Scan for the cell matching the given text and deliver its [x, y] coordinate at center. 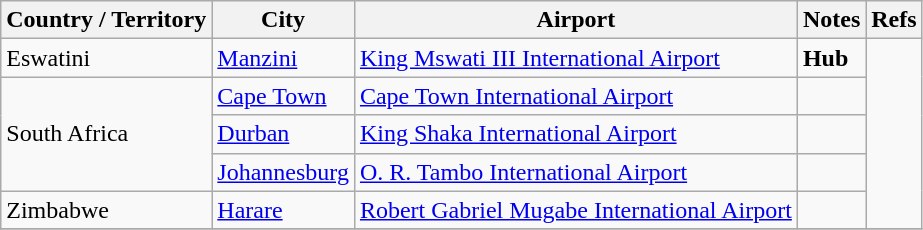
South Africa [106, 134]
Refs [894, 20]
Airport [576, 20]
Notes [831, 20]
King Mswati III International Airport [576, 58]
City [284, 20]
Harare [284, 210]
Eswatini [106, 58]
Johannesburg [284, 172]
Cape Town [284, 96]
O. R. Tambo International Airport [576, 172]
Hub [831, 58]
Durban [284, 134]
Manzini [284, 58]
Zimbabwe [106, 210]
Country / Territory [106, 20]
Robert Gabriel Mugabe International Airport [576, 210]
King Shaka International Airport [576, 134]
Cape Town International Airport [576, 96]
